Provide the [X, Y] coordinate of the cell's center where the given text is located.  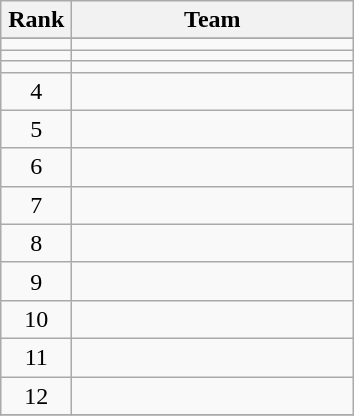
9 [36, 281]
10 [36, 319]
11 [36, 357]
12 [36, 395]
Rank [36, 20]
6 [36, 167]
Team [212, 20]
5 [36, 129]
7 [36, 205]
8 [36, 243]
4 [36, 91]
